Find where the given text appears and provide that cell's center as (X, Y) coordinate. 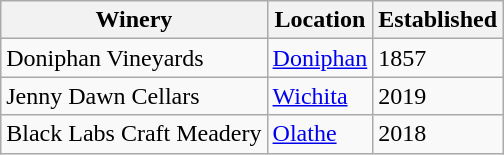
Established (438, 20)
Olathe (320, 134)
2018 (438, 134)
1857 (438, 58)
2019 (438, 96)
Jenny Dawn Cellars (134, 96)
Winery (134, 20)
Doniphan Vineyards (134, 58)
Location (320, 20)
Black Labs Craft Meadery (134, 134)
Doniphan (320, 58)
Wichita (320, 96)
